Search for the cell housing the specified text and yield its (X, Y) center coordinate. 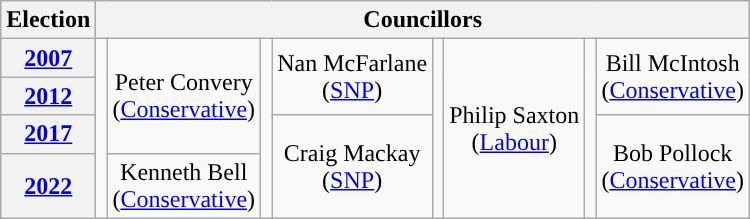
Councillors (423, 20)
Bob Pollock(Conservative) (673, 166)
Kenneth Bell(Conservative) (184, 186)
2017 (48, 134)
Philip Saxton(Labour) (514, 128)
Election (48, 20)
2012 (48, 96)
2007 (48, 58)
Nan McFarlane(SNP) (352, 77)
Craig Mackay(SNP) (352, 166)
Bill McIntosh(Conservative) (673, 77)
2022 (48, 186)
Peter Convery(Conservative) (184, 96)
